Pinpoint the cell where the given text exists, returning its (x, y) midpoint coordinate. 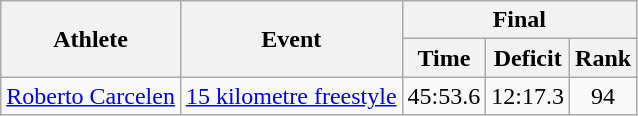
15 kilometre freestyle (291, 96)
Roberto Carcelen (91, 96)
Athlete (91, 39)
Deficit (528, 58)
94 (604, 96)
Final (520, 20)
Time (444, 58)
12:17.3 (528, 96)
45:53.6 (444, 96)
Event (291, 39)
Rank (604, 58)
